For the text-containing cell, return its midpoint in [X, Y] coordinate format. 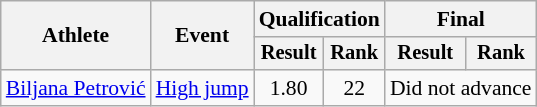
Final [461, 19]
Event [202, 36]
High jump [202, 88]
Athlete [76, 36]
Did not advance [461, 88]
Qualification [320, 19]
Biljana Petrović [76, 88]
22 [354, 88]
1.80 [289, 88]
